Locate the cell with the specified text and output its [x, y] center coordinate. 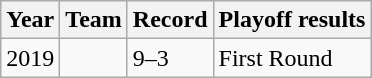
2019 [30, 58]
Playoff results [292, 20]
Year [30, 20]
Record [170, 20]
First Round [292, 58]
9–3 [170, 58]
Team [94, 20]
